Identify which cell holds the provided text, then report its (X, Y) central coordinate. 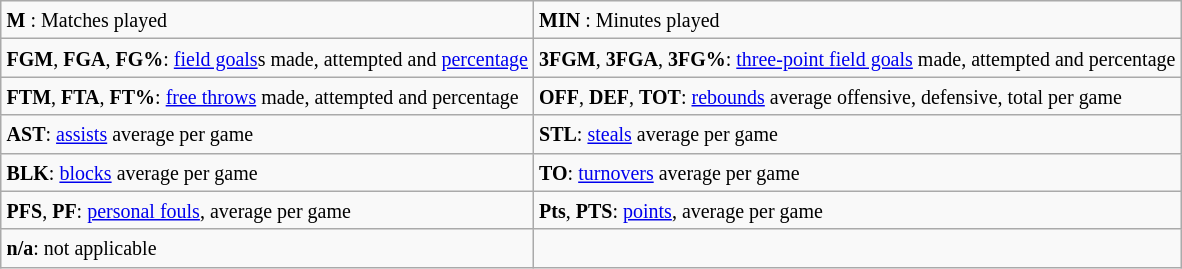
3FGM, 3FGA, 3FG%: three-point field goals made, attempted and percentage (858, 58)
PFS, PF: personal fouls, average per game (267, 210)
FGM, FGA, FG%: field goalss made, attempted and percentage (267, 58)
TO: turnovers average per game (858, 172)
FTM, FTA, FT%: free throws made, attempted and percentage (267, 96)
MIN : Minutes played (858, 20)
BLK: blocks average per game (267, 172)
M : Matches played (267, 20)
Pts, PTS: points, average per game (858, 210)
STL: steals average per game (858, 134)
AST: assists average per game (267, 134)
n/a: not applicable (267, 248)
OFF, DEF, TOT: rebounds average offensive, defensive, total per game (858, 96)
